Return the (x, y) coordinate for the center point of the cell that contains the specified text.  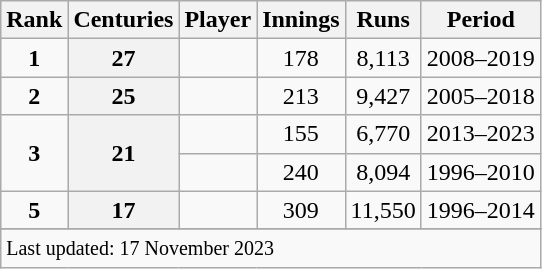
Runs (383, 20)
9,427 (383, 96)
2005–2018 (480, 96)
1996–2010 (480, 172)
6,770 (383, 134)
Player (218, 20)
3 (34, 153)
213 (301, 96)
155 (301, 134)
309 (301, 210)
21 (124, 153)
Rank (34, 20)
27 (124, 58)
Centuries (124, 20)
Period (480, 20)
2013–2023 (480, 134)
8,094 (383, 172)
178 (301, 58)
1996–2014 (480, 210)
2008–2019 (480, 58)
25 (124, 96)
5 (34, 210)
1 (34, 58)
Last updated: 17 November 2023 (271, 248)
240 (301, 172)
11,550 (383, 210)
8,113 (383, 58)
17 (124, 210)
2 (34, 96)
Innings (301, 20)
